Detect which cell encompasses the target text, then output its (X, Y) center coordinate. 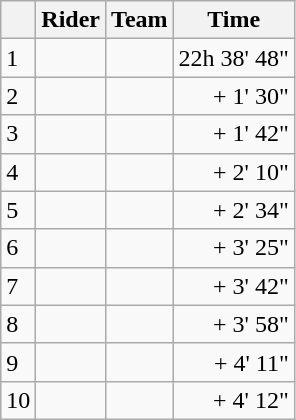
+ 4' 11" (234, 362)
3 (18, 134)
10 (18, 400)
+ 2' 34" (234, 210)
+ 3' 42" (234, 286)
6 (18, 248)
Team (140, 20)
+ 3' 25" (234, 248)
+ 1' 42" (234, 134)
4 (18, 172)
+ 3' 58" (234, 324)
Time (234, 20)
22h 38' 48" (234, 58)
7 (18, 286)
+ 1' 30" (234, 96)
Rider (71, 20)
+ 2' 10" (234, 172)
2 (18, 96)
8 (18, 324)
5 (18, 210)
1 (18, 58)
+ 4' 12" (234, 400)
9 (18, 362)
